Scan for the cell matching the given text and deliver its (X, Y) coordinate at center. 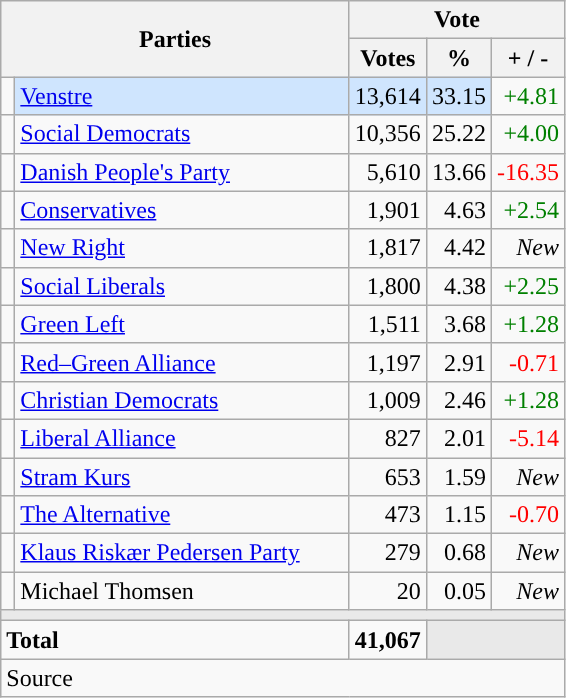
4.42 (458, 248)
33.15 (458, 96)
+2.54 (528, 210)
Source (283, 678)
827 (388, 438)
3.68 (458, 324)
% (458, 58)
0.68 (458, 553)
Venstre (182, 96)
1,009 (388, 400)
Votes (388, 58)
1,817 (388, 248)
Parties (176, 39)
+2.25 (528, 286)
Stram Kurs (182, 477)
2.01 (458, 438)
1.59 (458, 477)
+4.00 (528, 134)
-0.71 (528, 362)
Michael Thomsen (182, 591)
Danish People's Party (182, 172)
Vote (456, 20)
13,614 (388, 96)
Social Liberals (182, 286)
41,067 (388, 640)
The Alternative (182, 515)
2.91 (458, 362)
New Right (182, 248)
+4.81 (528, 96)
1.15 (458, 515)
25.22 (458, 134)
Red–Green Alliance (182, 362)
279 (388, 553)
Green Left (182, 324)
0.05 (458, 591)
13.66 (458, 172)
-16.35 (528, 172)
1,511 (388, 324)
-5.14 (528, 438)
4.63 (458, 210)
5,610 (388, 172)
+ / - (528, 58)
Christian Democrats (182, 400)
20 (388, 591)
473 (388, 515)
Social Democrats (182, 134)
1,901 (388, 210)
4.38 (458, 286)
Klaus Riskær Pedersen Party (182, 553)
Conservatives (182, 210)
1,800 (388, 286)
1,197 (388, 362)
10,356 (388, 134)
Liberal Alliance (182, 438)
2.46 (458, 400)
Total (176, 640)
653 (388, 477)
-0.70 (528, 515)
